Capture the cell that displays the provided text and extract its (X, Y) central coordinate. 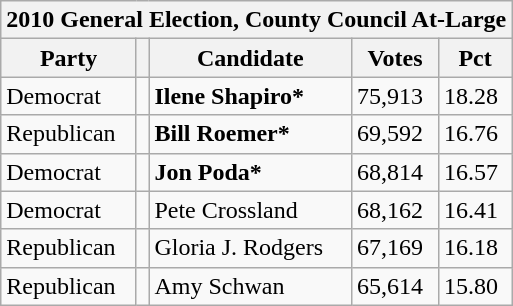
16.18 (474, 248)
Gloria J. Rodgers (250, 248)
Candidate (250, 58)
2010 General Election, County Council At-Large (256, 20)
65,614 (396, 286)
15.80 (474, 286)
Votes (396, 58)
Pct (474, 58)
69,592 (396, 134)
Jon Poda* (250, 172)
Bill Roemer* (250, 134)
68,162 (396, 210)
75,913 (396, 96)
16.76 (474, 134)
18.28 (474, 96)
16.57 (474, 172)
Pete Crossland (250, 210)
Ilene Shapiro* (250, 96)
16.41 (474, 210)
Party (69, 58)
68,814 (396, 172)
67,169 (396, 248)
Amy Schwan (250, 286)
